From the cell containing the given text, extract its center point as [X, Y] coordinate. 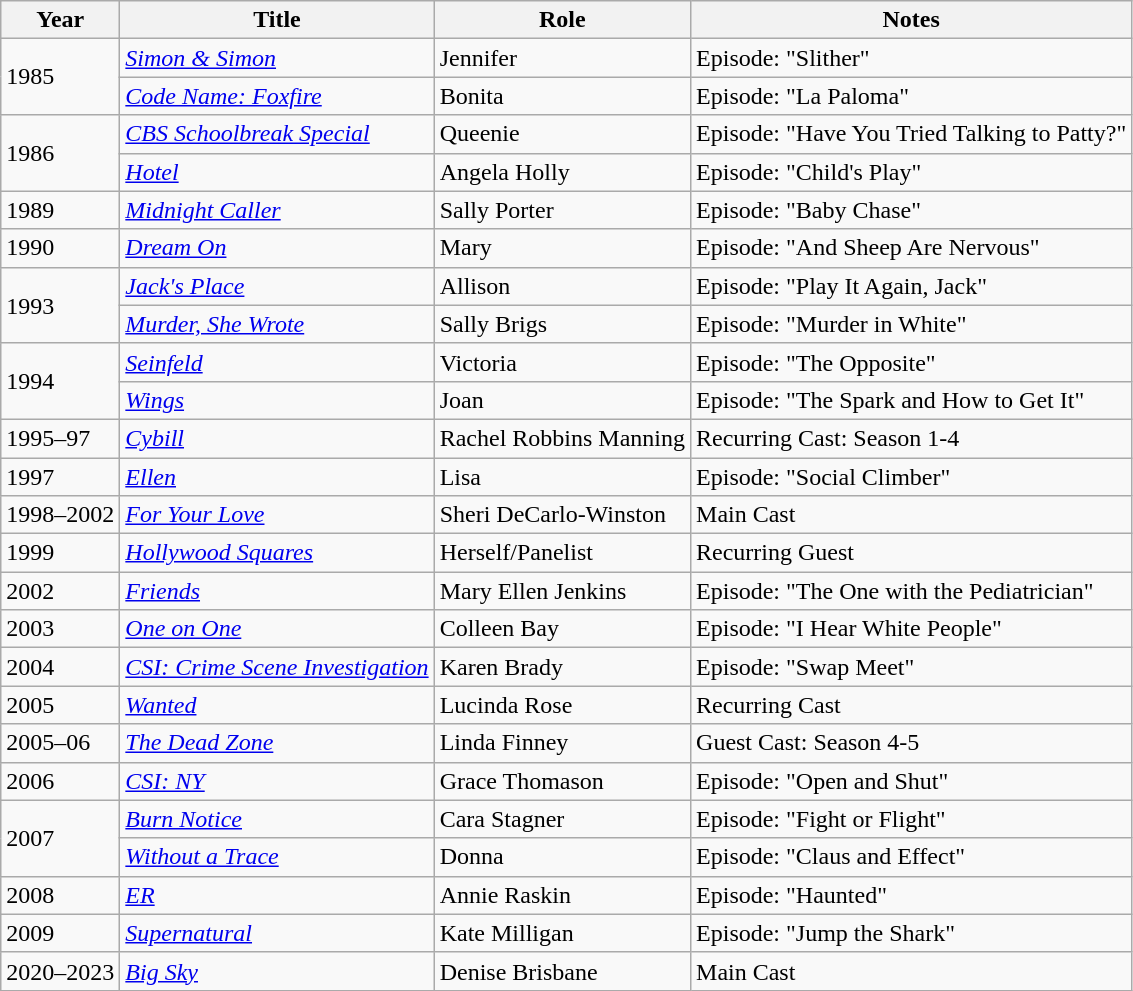
Donna [562, 857]
Herself/Panelist [562, 553]
Guest Cast: Season 4-5 [912, 743]
Burn Notice [277, 819]
Mary Ellen Jenkins [562, 591]
1986 [60, 153]
Episode: "Swap Meet" [912, 667]
Wanted [277, 705]
Cybill [277, 438]
Colleen Bay [562, 629]
Notes [912, 20]
The Dead Zone [277, 743]
Role [562, 20]
Episode: "Jump the Shark" [912, 933]
Mary [562, 248]
Midnight Caller [277, 210]
Episode: "Slither" [912, 58]
1990 [60, 248]
Wings [277, 400]
One on One [277, 629]
Victoria [562, 362]
Sheri DeCarlo-Winston [562, 515]
2005–06 [60, 743]
1985 [60, 77]
Lucinda Rose [562, 705]
2009 [60, 933]
Episode: "The Spark and How to Get It" [912, 400]
1995–97 [60, 438]
Episode: "La Paloma" [912, 96]
2007 [60, 838]
Episode: "Murder in White" [912, 324]
Linda Finney [562, 743]
2008 [60, 895]
Rachel Robbins Manning [562, 438]
Episode: "Child's Play" [912, 172]
2005 [60, 705]
Karen Brady [562, 667]
Episode: "I Hear White People" [912, 629]
Episode: "Fight or Flight" [912, 819]
CBS Schoolbreak Special [277, 134]
Angela Holly [562, 172]
Episode: "Baby Chase" [912, 210]
CSI: Crime Scene Investigation [277, 667]
Dream On [277, 248]
Without a Trace [277, 857]
Hollywood Squares [277, 553]
1993 [60, 305]
Episode: "The One with the Pediatrician" [912, 591]
Denise Brisbane [562, 971]
Episode: "And Sheep Are Nervous" [912, 248]
Ellen [277, 477]
Sally Porter [562, 210]
Allison [562, 286]
Lisa [562, 477]
1998–2002 [60, 515]
2020–2023 [60, 971]
Queenie [562, 134]
2004 [60, 667]
Episode: "Claus and Effect" [912, 857]
Episode: "Play It Again, Jack" [912, 286]
Friends [277, 591]
Episode: "Have You Tried Talking to Patty?" [912, 134]
Recurring Cast: Season 1-4 [912, 438]
Grace Thomason [562, 781]
Code Name: Foxfire [277, 96]
Joan [562, 400]
Cara Stagner [562, 819]
Jack's Place [277, 286]
Supernatural [277, 933]
Simon & Simon [277, 58]
ER [277, 895]
Episode: "The Opposite" [912, 362]
Big Sky [277, 971]
2003 [60, 629]
1999 [60, 553]
CSI: NY [277, 781]
1989 [60, 210]
Kate Milligan [562, 933]
Hotel [277, 172]
1994 [60, 381]
Jennifer [562, 58]
For Your Love [277, 515]
Seinfeld [277, 362]
Annie Raskin [562, 895]
Episode: "Social Climber" [912, 477]
Bonita [562, 96]
Recurring Guest [912, 553]
2002 [60, 591]
Sally Brigs [562, 324]
Episode: "Open and Shut" [912, 781]
1997 [60, 477]
Murder, She Wrote [277, 324]
2006 [60, 781]
Year [60, 20]
Recurring Cast [912, 705]
Episode: "Haunted" [912, 895]
Title [277, 20]
